Return [x, y] of the center of cell containing provided text 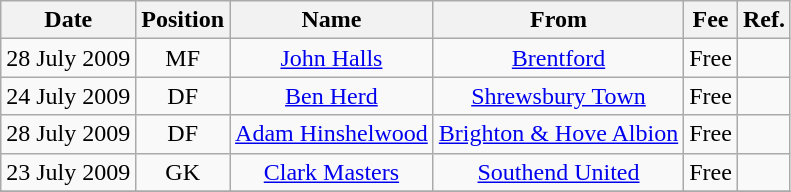
Name [332, 20]
Adam Hinshelwood [332, 134]
From [558, 20]
Position [183, 20]
Ref. [764, 20]
GK [183, 172]
Fee [711, 20]
24 July 2009 [68, 96]
MF [183, 58]
Shrewsbury Town [558, 96]
Clark Masters [332, 172]
Brighton & Hove Albion [558, 134]
Southend United [558, 172]
John Halls [332, 58]
Ben Herd [332, 96]
Date [68, 20]
23 July 2009 [68, 172]
Brentford [558, 58]
